Scan for the cell matching the given text and deliver its (X, Y) coordinate at center. 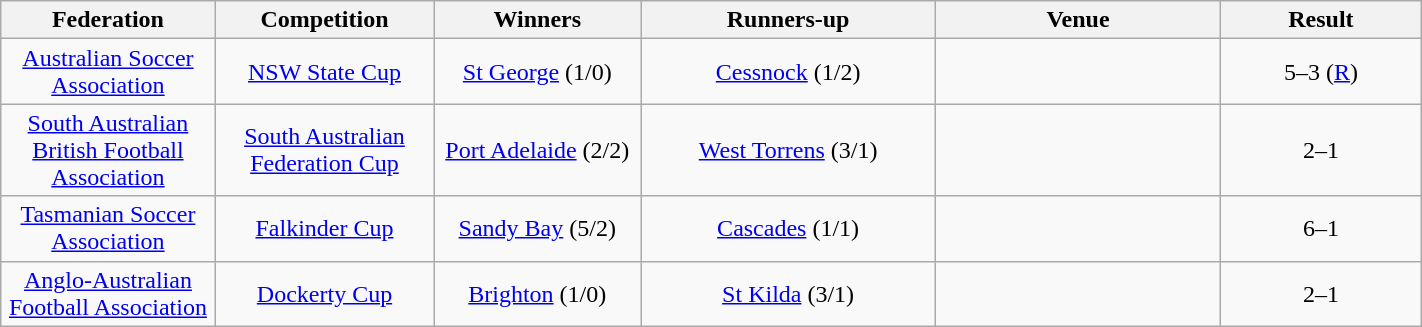
Cessnock (1/2) (788, 72)
Australian Soccer Association (108, 72)
Federation (108, 20)
Falkinder Cup (324, 228)
Brighton (1/0) (538, 294)
Anglo-Australian Football Association (108, 294)
6–1 (1322, 228)
Port Adelaide (2/2) (538, 150)
Runners-up (788, 20)
St George (1/0) (538, 72)
Result (1322, 20)
Venue (1078, 20)
St Kilda (3/1) (788, 294)
Competition (324, 20)
Dockerty Cup (324, 294)
Sandy Bay (5/2) (538, 228)
NSW State Cup (324, 72)
West Torrens (3/1) (788, 150)
South Australian Federation Cup (324, 150)
Winners (538, 20)
South Australian British Football Association (108, 150)
5–3 (R) (1322, 72)
Tasmanian Soccer Association (108, 228)
Cascades (1/1) (788, 228)
